Provide the (X, Y) coordinate of the cell's center where the given text is located.  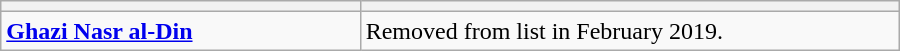
Ghazi Nasr al-Din (180, 31)
Removed from list in February 2019. (630, 31)
